Capture the cell that displays the provided text and extract its [x, y] central coordinate. 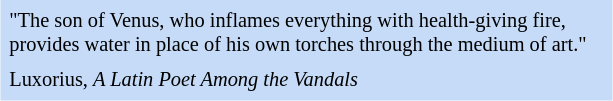
"The son of Venus, who inflames everything with health-giving fire, provides water in place of his own torches through the medium of art." [306, 34]
Luxorius, A Latin Poet Among the Vandals [306, 80]
